For the text-containing cell, return its midpoint in (X, Y) coordinate format. 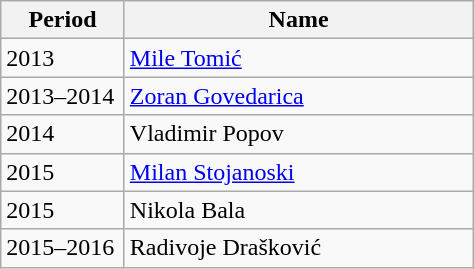
Vladimir Popov (298, 134)
Name (298, 20)
2014 (63, 134)
Milan Stojanoski (298, 172)
Mile Tomić (298, 58)
Zoran Govedarica (298, 96)
2013–2014 (63, 96)
Period (63, 20)
Nikola Bala (298, 210)
Radivoje Drašković (298, 248)
2015–2016 (63, 248)
2013 (63, 58)
